Search for the cell housing the specified text and yield its [x, y] center coordinate. 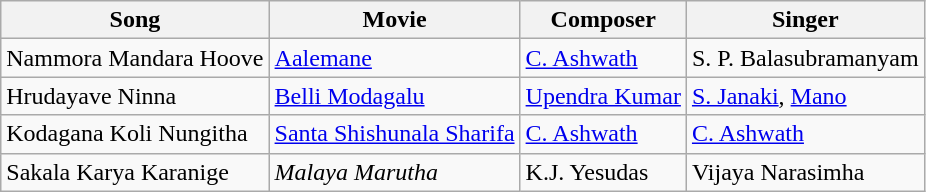
K.J. Yesudas [603, 172]
Hrudayave Ninna [135, 96]
Belli Modagalu [394, 96]
Vijaya Narasimha [805, 172]
Nammora Mandara Hoove [135, 58]
Composer [603, 20]
Movie [394, 20]
S. P. Balasubramanyam [805, 58]
Song [135, 20]
Aalemane [394, 58]
Upendra Kumar [603, 96]
S. Janaki, Mano [805, 96]
Malaya Marutha [394, 172]
Santa Shishunala Sharifa [394, 134]
Sakala Karya Karanige [135, 172]
Singer [805, 20]
Kodagana Koli Nungitha [135, 134]
